Identify which cell holds the provided text, then report its (x, y) central coordinate. 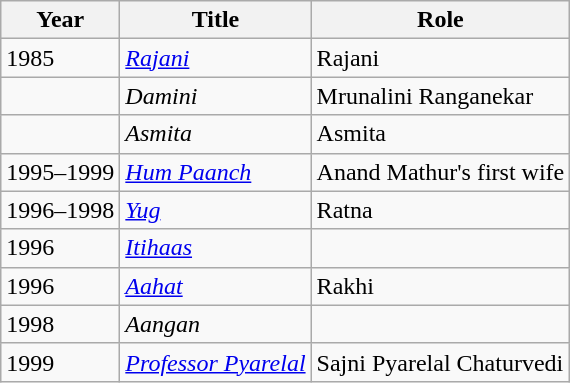
Anand Mathur's first wife (440, 172)
1999 (60, 362)
Sajni Pyarelal Chaturvedi (440, 362)
Hum Paanch (216, 172)
Damini (216, 96)
Role (440, 20)
1996–1998 (60, 210)
1985 (60, 58)
1995–1999 (60, 172)
Title (216, 20)
Aangan (216, 324)
Aahat (216, 286)
Year (60, 20)
Itihaas (216, 248)
1998 (60, 324)
Rakhi (440, 286)
Yug (216, 210)
Professor Pyarelal (216, 362)
Ratna (440, 210)
Mrunalini Ranganekar (440, 96)
